Capture the cell that displays the provided text and extract its (x, y) central coordinate. 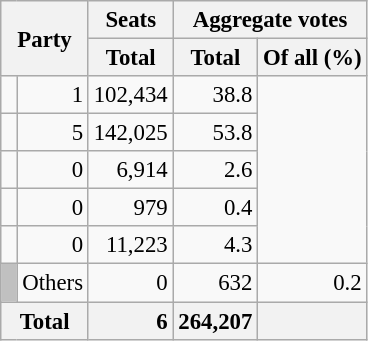
632 (216, 283)
102,434 (130, 95)
0.2 (312, 283)
979 (130, 208)
Others (52, 283)
6,914 (130, 170)
11,223 (130, 245)
1 (52, 95)
Aggregate votes (270, 20)
4.3 (216, 245)
53.8 (216, 133)
6 (130, 321)
Of all (%) (312, 58)
Seats (130, 20)
Party (45, 38)
2.6 (216, 170)
264,207 (216, 321)
5 (52, 133)
142,025 (130, 133)
38.8 (216, 95)
0.4 (216, 208)
